Search for the cell housing the specified text and yield its (X, Y) center coordinate. 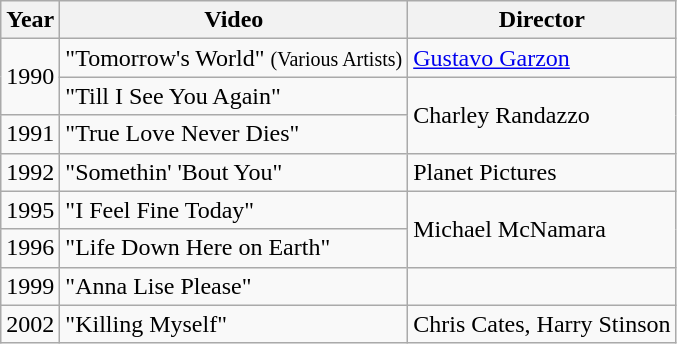
Charley Randazzo (542, 115)
1990 (30, 77)
Year (30, 20)
"Life Down Here on Earth" (234, 248)
Gustavo Garzon (542, 58)
1999 (30, 286)
1995 (30, 210)
"True Love Never Dies" (234, 134)
"Till I See You Again" (234, 96)
Chris Cates, Harry Stinson (542, 324)
2002 (30, 324)
Director (542, 20)
Planet Pictures (542, 172)
1996 (30, 248)
"I Feel Fine Today" (234, 210)
1992 (30, 172)
1991 (30, 134)
"Somethin' 'Bout You" (234, 172)
"Killing Myself" (234, 324)
Video (234, 20)
"Anna Lise Please" (234, 286)
Michael McNamara (542, 229)
"Tomorrow's World" (Various Artists) (234, 58)
